Search for the cell housing the specified text and yield its (X, Y) center coordinate. 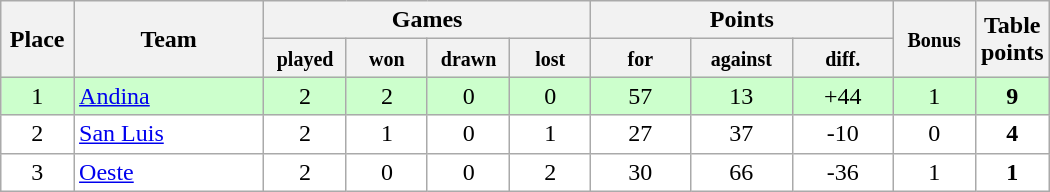
Bonus (934, 39)
66 (741, 172)
drawn (468, 58)
9 (1012, 96)
Place (38, 39)
37 (741, 134)
San Luis (169, 134)
27 (640, 134)
Games (428, 20)
lost (550, 58)
-10 (842, 134)
4 (1012, 134)
played (306, 58)
+44 (842, 96)
for (640, 58)
Oeste (169, 172)
diff. (842, 58)
Team (169, 39)
Tablepoints (1012, 39)
against (741, 58)
-36 (842, 172)
57 (640, 96)
30 (640, 172)
Points (742, 20)
won (386, 58)
13 (741, 96)
3 (38, 172)
Andina (169, 96)
